Pinpoint the cell where the given text exists, returning its [X, Y] midpoint coordinate. 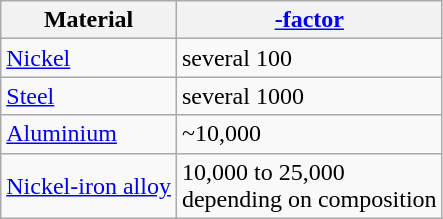
Nickel [89, 58]
Material [89, 20]
Steel [89, 96]
10,000 to 25,000 depending on composition [309, 186]
several 1000 [309, 96]
~10,000 [309, 134]
several 100 [309, 58]
-factor [309, 20]
Aluminium [89, 134]
Nickel-iron alloy [89, 186]
